Provide the [x, y] coordinate of the cell's center where the given text is located.  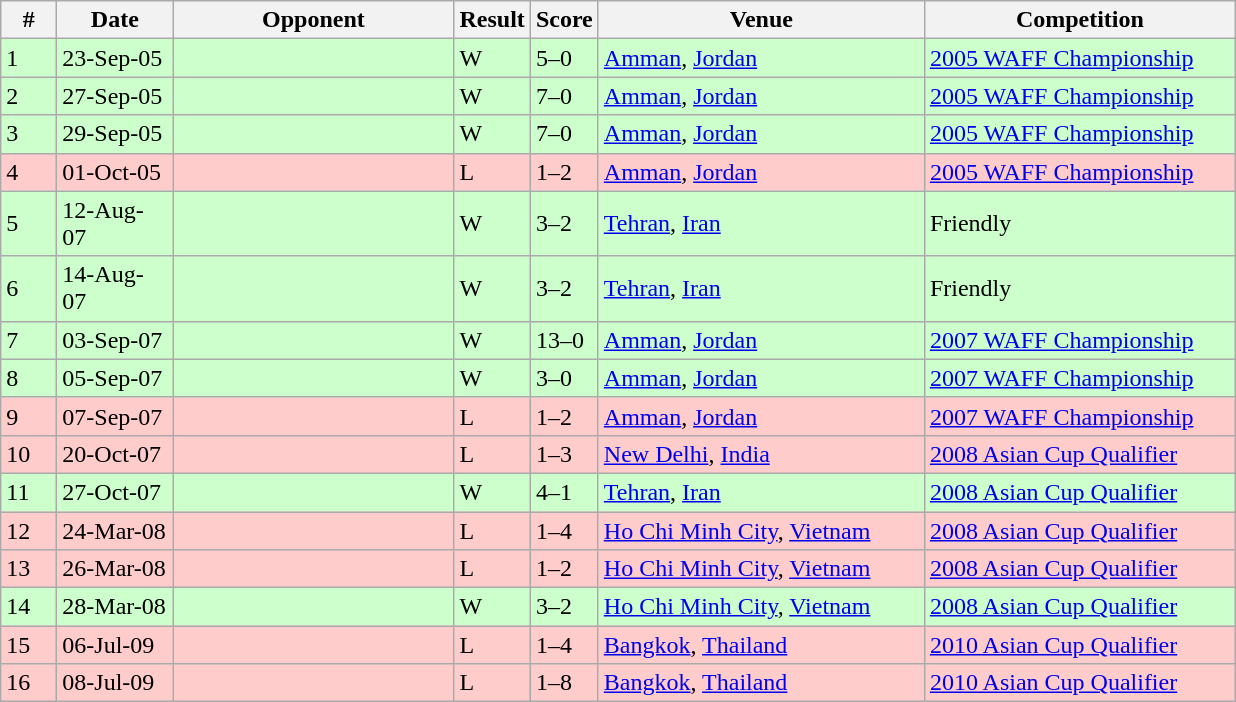
1 [29, 58]
7 [29, 340]
13 [29, 569]
Venue [761, 20]
15 [29, 645]
14 [29, 607]
8 [29, 378]
Result [492, 20]
6 [29, 288]
29-Sep-05 [115, 134]
13–0 [564, 340]
# [29, 20]
12 [29, 531]
26-Mar-08 [115, 569]
Opponent [314, 20]
03-Sep-07 [115, 340]
28-Mar-08 [115, 607]
05-Sep-07 [115, 378]
4 [29, 172]
12-Aug-07 [115, 224]
4–1 [564, 492]
14-Aug-07 [115, 288]
10 [29, 454]
New Delhi, India [761, 454]
2 [29, 96]
16 [29, 683]
3 [29, 134]
08-Jul-09 [115, 683]
1–3 [564, 454]
01-Oct-05 [115, 172]
9 [29, 416]
Date [115, 20]
07-Sep-07 [115, 416]
27-Oct-07 [115, 492]
3–0 [564, 378]
5–0 [564, 58]
1–8 [564, 683]
06-Jul-09 [115, 645]
24-Mar-08 [115, 531]
Competition [1080, 20]
20-Oct-07 [115, 454]
Score [564, 20]
5 [29, 224]
27-Sep-05 [115, 96]
23-Sep-05 [115, 58]
11 [29, 492]
